Determine the [x, y] coordinate at the center of the cell enclosing the given text.  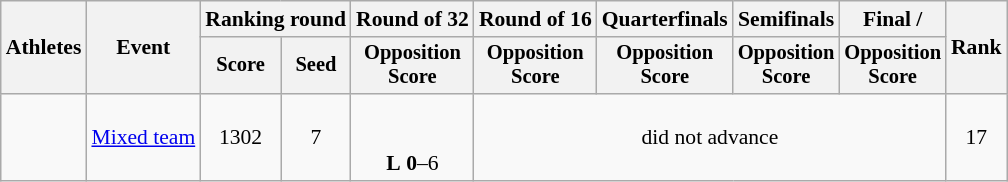
Mixed team [143, 138]
Event [143, 48]
Quarterfinals [665, 19]
Score [240, 66]
Ranking round [276, 19]
Semifinals [786, 19]
1302 [240, 138]
Round of 32 [412, 19]
L 0–6 [412, 138]
17 [976, 138]
7 [316, 138]
Seed [316, 66]
Rank [976, 48]
Final / [892, 19]
did not advance [710, 138]
Round of 16 [536, 19]
Athletes [44, 48]
